From the cell containing the given text, extract its center point as [x, y] coordinate. 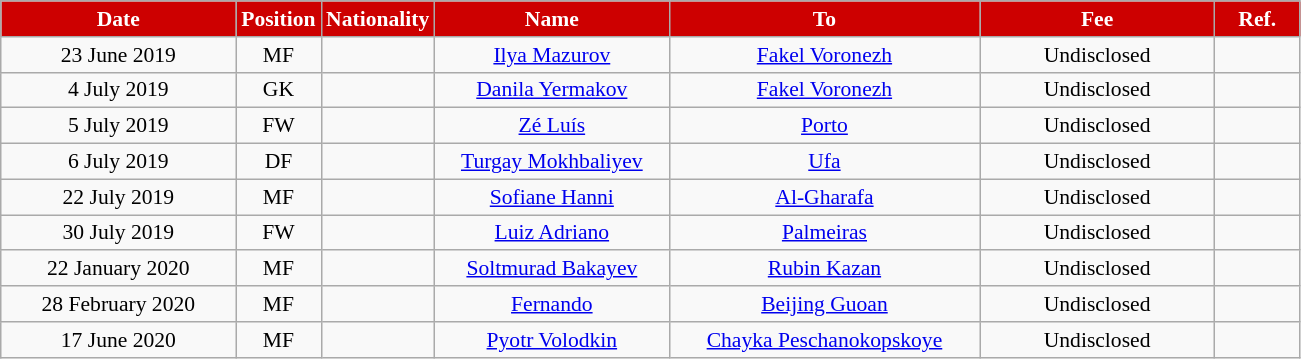
4 July 2019 [118, 90]
Al-Gharafa [824, 197]
Fee [1098, 19]
23 June 2019 [118, 55]
Palmeiras [824, 233]
Ilya Mazurov [552, 55]
28 February 2020 [118, 304]
Chayka Peschanokopskoye [824, 340]
Sofiane Hanni [552, 197]
Date [118, 19]
Ref. [1258, 19]
22 July 2019 [118, 197]
6 July 2019 [118, 162]
Fernando [552, 304]
Zé Luís [552, 126]
Luiz Adriano [552, 233]
Ufa [824, 162]
30 July 2019 [118, 233]
GK [278, 90]
DF [278, 162]
Rubin Kazan [824, 269]
Pyotr Volodkin [552, 340]
17 June 2020 [118, 340]
Name [552, 19]
Danila Yermakov [552, 90]
To [824, 19]
Porto [824, 126]
5 July 2019 [118, 126]
22 January 2020 [118, 269]
Nationality [378, 19]
Beijing Guoan [824, 304]
Position [278, 19]
Soltmurad Bakayev [552, 269]
Turgay Mokhbaliyev [552, 162]
